Provide the [X, Y] coordinate of the cell's center where the given text is located.  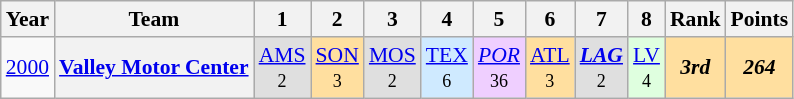
Year [28, 19]
MOS2 [392, 68]
SON3 [338, 68]
264 [760, 68]
LAG2 [602, 68]
5 [499, 19]
LV4 [646, 68]
Team [154, 19]
Points [760, 19]
2 [338, 19]
TEX6 [447, 68]
4 [447, 19]
ATL3 [550, 68]
3rd [696, 68]
1 [282, 19]
3 [392, 19]
Rank [696, 19]
7 [602, 19]
AMS2 [282, 68]
Valley Motor Center [154, 68]
6 [550, 19]
POR36 [499, 68]
2000 [28, 68]
8 [646, 19]
